Find where the given text appears and provide that cell's center as [X, Y] coordinate. 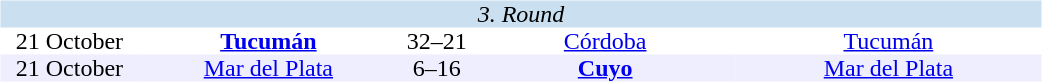
Cuyo [605, 68]
32–21 [438, 42]
3. Round [520, 14]
Córdoba [605, 42]
6–16 [438, 68]
